Determine the [X, Y] coordinate at the center of the cell enclosing the given text.  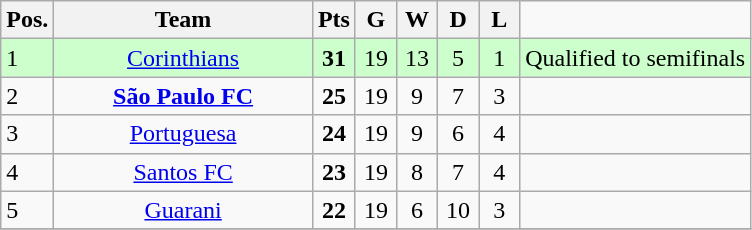
São Paulo FC [184, 96]
8 [416, 172]
13 [416, 58]
31 [334, 58]
24 [334, 134]
Corinthians [184, 58]
Pts [334, 20]
D [458, 20]
10 [458, 210]
Team [184, 20]
22 [334, 210]
Santos FC [184, 172]
G [376, 20]
Pos. [28, 20]
25 [334, 96]
23 [334, 172]
Guarani [184, 210]
Portuguesa [184, 134]
2 [28, 96]
L [500, 20]
W [416, 20]
Qualified to semifinals [636, 58]
